Locate the cell with the specified text and output its [X, Y] center coordinate. 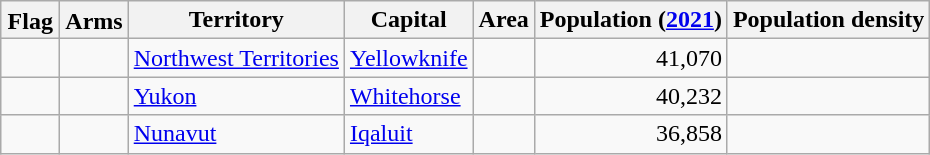
Yukon [236, 96]
Flag [30, 20]
41,070 [630, 58]
Arms [94, 20]
Area [504, 20]
Capital [408, 20]
Nunavut [236, 134]
Northwest Territories [236, 58]
Population (2021) [630, 20]
Iqaluit [408, 134]
Yellowknife [408, 58]
40,232 [630, 96]
Whitehorse [408, 96]
Territory [236, 20]
36,858 [630, 134]
Population density [828, 20]
